For the text-containing cell, return its midpoint in [X, Y] coordinate format. 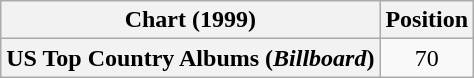
Chart (1999) [190, 20]
70 [427, 58]
Position [427, 20]
US Top Country Albums (Billboard) [190, 58]
